Capture the cell that displays the provided text and extract its [x, y] central coordinate. 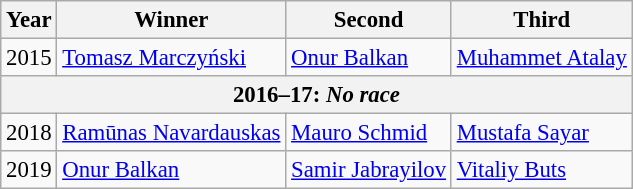
Mustafa Sayar [542, 133]
Muhammet Atalay [542, 58]
Ramūnas Navardauskas [172, 133]
Third [542, 20]
Samir Jabrayilov [369, 170]
2015 [29, 58]
2019 [29, 170]
Mauro Schmid [369, 133]
Vitaliy Buts [542, 170]
Winner [172, 20]
2016–17: No race [316, 95]
Second [369, 20]
2018 [29, 133]
Year [29, 20]
Tomasz Marczyński [172, 58]
